Identify which cell holds the provided text, then report its [x, y] central coordinate. 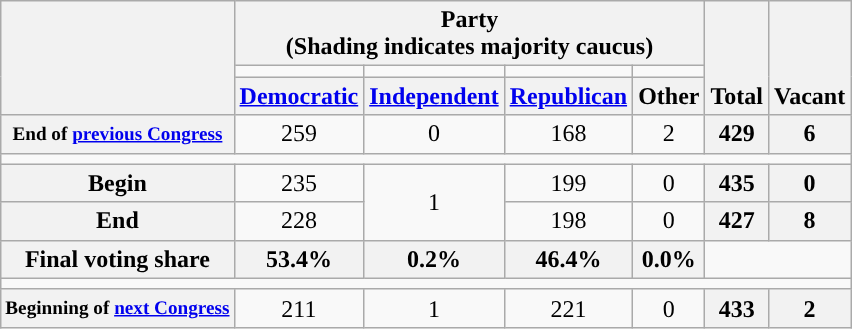
228 [299, 221]
Begin [118, 183]
429 [737, 134]
46.4% [568, 259]
198 [568, 221]
433 [737, 308]
Other [669, 96]
168 [568, 134]
53.4% [299, 259]
Republican [568, 96]
435 [737, 183]
235 [299, 183]
End [118, 221]
0.2% [434, 259]
Total [737, 58]
427 [737, 221]
Final voting share [118, 259]
6 [810, 134]
End of previous Congress [118, 134]
Party (Shading indicates majority caucus) [470, 34]
0.0% [669, 259]
221 [568, 308]
Independent [434, 96]
Beginning of next Congress [118, 308]
259 [299, 134]
199 [568, 183]
Vacant [810, 58]
Democratic [299, 96]
211 [299, 308]
8 [810, 221]
